Output the (X, Y) coordinate of the center of the cell containing the given text.  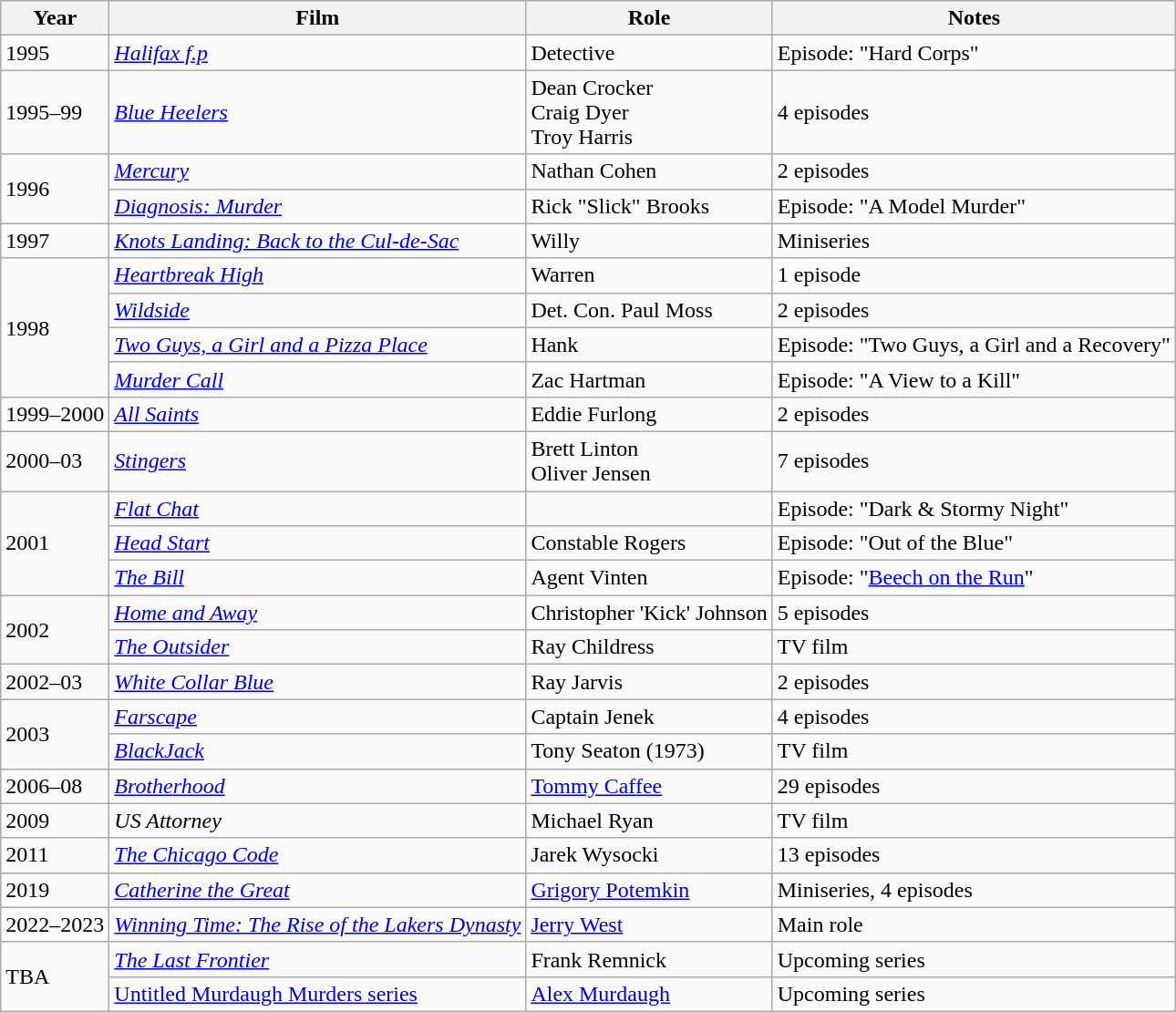
The Bill (317, 578)
1999–2000 (55, 414)
Alex Murdaugh (649, 994)
Home and Away (317, 613)
The Chicago Code (317, 855)
7 episodes (974, 461)
Winning Time: The Rise of the Lakers Dynasty (317, 924)
Two Guys, a Girl and a Pizza Place (317, 345)
Wildside (317, 310)
Warren (649, 275)
2009 (55, 821)
2019 (55, 890)
Ray Childress (649, 647)
Frank Remnick (649, 959)
Willy (649, 241)
Det. Con. Paul Moss (649, 310)
Halifax f.p (317, 53)
1 episode (974, 275)
All Saints (317, 414)
Untitled Murdaugh Murders series (317, 994)
Diagnosis: Murder (317, 206)
Agent Vinten (649, 578)
The Outsider (317, 647)
Stingers (317, 461)
The Last Frontier (317, 959)
Eddie Furlong (649, 414)
1997 (55, 241)
Heartbreak High (317, 275)
White Collar Blue (317, 682)
Catherine the Great (317, 890)
Miniseries, 4 episodes (974, 890)
2022–2023 (55, 924)
2006–08 (55, 786)
2000–03 (55, 461)
Flat Chat (317, 508)
Jerry West (649, 924)
Film (317, 18)
Episode: "Two Guys, a Girl and a Recovery" (974, 345)
Mercury (317, 171)
Farscape (317, 717)
1995 (55, 53)
Ray Jarvis (649, 682)
2001 (55, 542)
Michael Ryan (649, 821)
Brett LintonOliver Jensen (649, 461)
29 episodes (974, 786)
1998 (55, 327)
Brotherhood (317, 786)
5 episodes (974, 613)
1996 (55, 189)
TBA (55, 976)
1995–99 (55, 112)
Episode: "Out of the Blue" (974, 543)
2003 (55, 734)
Episode: "Beech on the Run" (974, 578)
BlackJack (317, 751)
Role (649, 18)
2002 (55, 630)
Murder Call (317, 379)
Miniseries (974, 241)
Hank (649, 345)
US Attorney (317, 821)
Head Start (317, 543)
Notes (974, 18)
Detective (649, 53)
Christopher 'Kick' Johnson (649, 613)
Tony Seaton (1973) (649, 751)
2002–03 (55, 682)
Year (55, 18)
Zac Hartman (649, 379)
Grigory Potemkin (649, 890)
2011 (55, 855)
Nathan Cohen (649, 171)
Dean CrockerCraig DyerTroy Harris (649, 112)
Captain Jenek (649, 717)
Tommy Caffee (649, 786)
Rick "Slick" Brooks (649, 206)
Blue Heelers (317, 112)
Episode: "Dark & Stormy Night" (974, 508)
Episode: "A View to a Kill" (974, 379)
Knots Landing: Back to the Cul-de-Sac (317, 241)
Episode: "A Model Murder" (974, 206)
Episode: "Hard Corps" (974, 53)
Constable Rogers (649, 543)
Main role (974, 924)
13 episodes (974, 855)
Jarek Wysocki (649, 855)
